Locate the cell with the specified text and output its [X, Y] center coordinate. 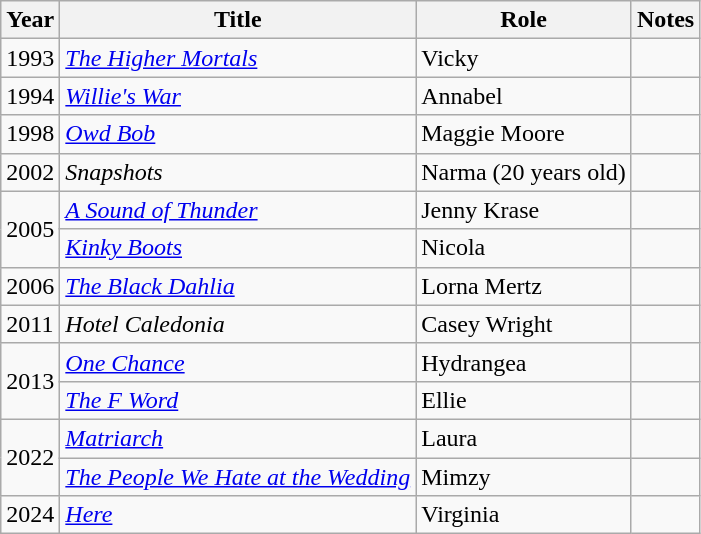
2002 [30, 172]
Year [30, 20]
One Chance [238, 362]
Narma (20 years old) [524, 172]
The People We Hate at the Wedding [238, 477]
1994 [30, 96]
Lorna Mertz [524, 286]
The Higher Mortals [238, 58]
2024 [30, 515]
Annabel [524, 96]
2006 [30, 286]
Hydrangea [524, 362]
Hotel Caledonia [238, 324]
Vicky [524, 58]
1993 [30, 58]
Jenny Krase [524, 210]
2013 [30, 381]
Virginia [524, 515]
A Sound of Thunder [238, 210]
Mimzy [524, 477]
Willie's War [238, 96]
The Black Dahlia [238, 286]
Matriarch [238, 438]
Notes [665, 20]
Nicola [524, 248]
2011 [30, 324]
2022 [30, 457]
Title [238, 20]
Kinky Boots [238, 248]
Ellie [524, 400]
Role [524, 20]
Maggie Moore [524, 134]
The F Word [238, 400]
1998 [30, 134]
Here [238, 515]
Owd Bob [238, 134]
Laura [524, 438]
2005 [30, 229]
Snapshots [238, 172]
Casey Wright [524, 324]
